Scan for the cell matching the given text and deliver its (X, Y) coordinate at center. 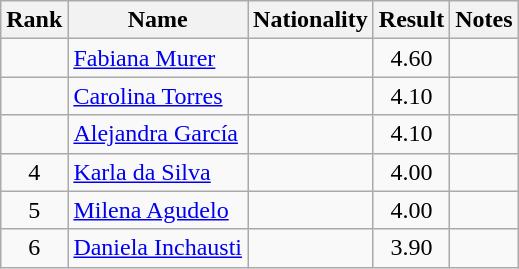
4.60 (411, 58)
Notes (484, 20)
3.90 (411, 248)
Nationality (311, 20)
Carolina Torres (158, 96)
6 (34, 248)
Daniela Inchausti (158, 248)
Alejandra García (158, 134)
Karla da Silva (158, 172)
Name (158, 20)
Fabiana Murer (158, 58)
Result (411, 20)
Milena Agudelo (158, 210)
4 (34, 172)
Rank (34, 20)
5 (34, 210)
